From the cell containing the given text, extract its center point as (x, y) coordinate. 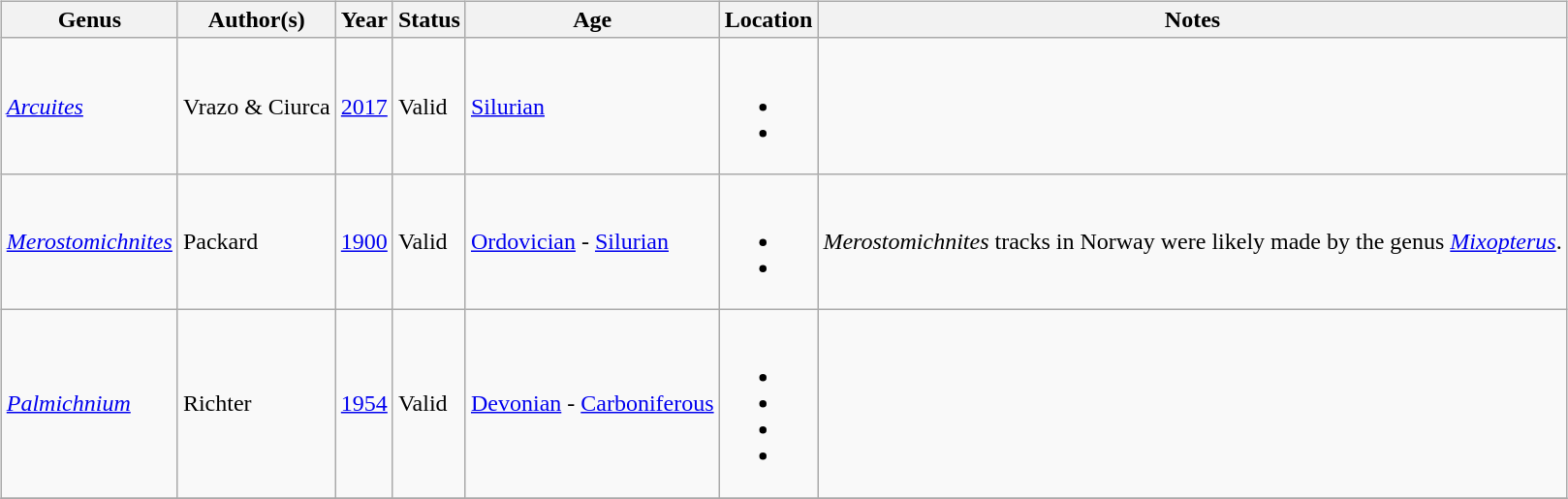
1954 (364, 403)
Ordovician - Silurian (592, 241)
Packard (256, 241)
Arcuites (89, 106)
Notes (1192, 19)
Silurian (592, 106)
1900 (364, 241)
Year (364, 19)
Devonian - Carboniferous (592, 403)
Merostomichnites (89, 241)
Palmichnium (89, 403)
Author(s) (256, 19)
Richter (256, 403)
Merostomichnites tracks in Norway were likely made by the genus Mixopterus. (1192, 241)
Genus (89, 19)
Status (428, 19)
2017 (364, 106)
Age (592, 19)
Vrazo & Ciurca (256, 106)
Location (768, 19)
